Provide the [x, y] coordinate of the cell's center where the given text is located.  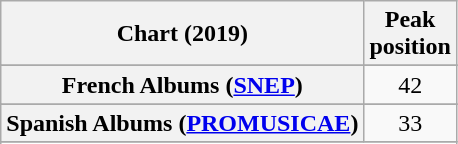
Chart (2019) [182, 34]
42 [410, 85]
Spanish Albums (PROMUSICAE) [182, 123]
French Albums (SNEP) [182, 85]
Peakposition [410, 34]
33 [410, 123]
